Provide the [x, y] coordinate of the cell's center where the given text is located.  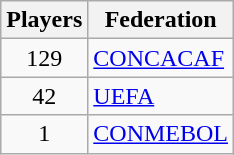
Players [44, 20]
1 [44, 134]
CONCACAF [161, 58]
Federation [161, 20]
129 [44, 58]
CONMEBOL [161, 134]
UEFA [161, 96]
42 [44, 96]
